Extract the [x, y] coordinate from the center of the cell holding the provided text.  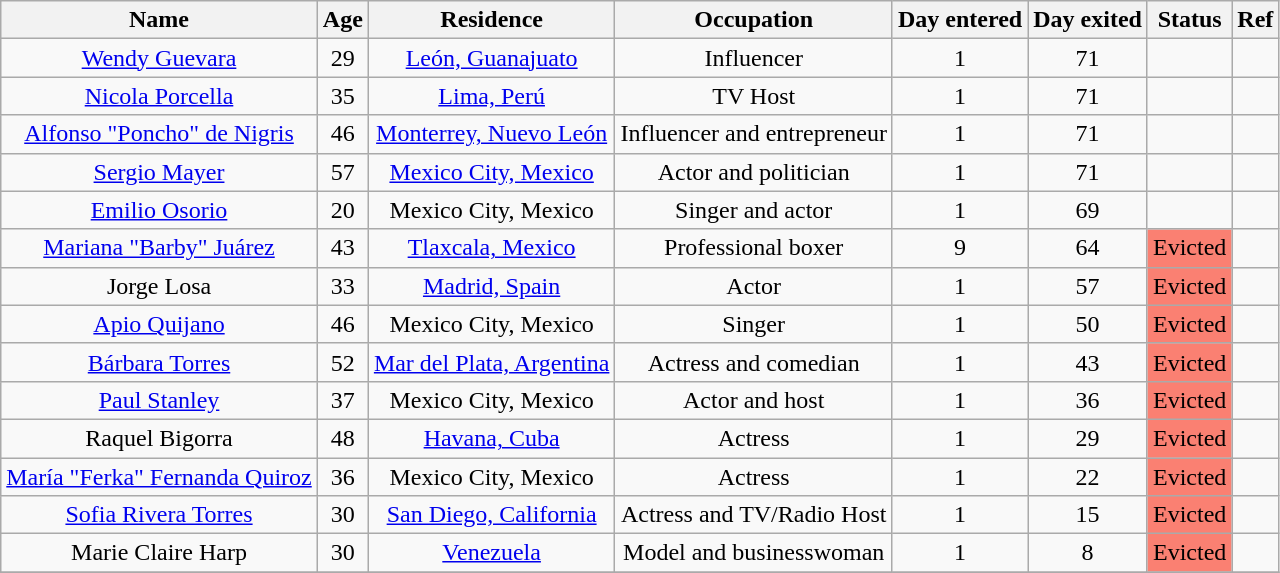
María "Ferka" Fernanda Quiroz [160, 477]
Monterrey, Nuevo León [492, 134]
33 [342, 286]
Havana, Cuba [492, 438]
Status [1189, 20]
Occupation [754, 20]
Mar del Plata, Argentina [492, 362]
Jorge Losa [160, 286]
Venezuela [492, 553]
52 [342, 362]
León, Guanajuato [492, 58]
Emilio Osorio [160, 210]
TV Host [754, 96]
Wendy Guevara [160, 58]
Sergio Mayer [160, 172]
Actress and comedian [754, 362]
Tlaxcala, Mexico [492, 248]
35 [342, 96]
48 [342, 438]
Actor [754, 286]
9 [960, 248]
San Diego, California [492, 515]
Sofia Rivera Torres [160, 515]
37 [342, 400]
Bárbara Torres [160, 362]
50 [1088, 324]
Model and businesswoman [754, 553]
Influencer [754, 58]
Professional boxer [754, 248]
Singer and actor [754, 210]
69 [1088, 210]
Mariana "Barby" Juárez [160, 248]
64 [1088, 248]
Age [342, 20]
22 [1088, 477]
20 [342, 210]
Madrid, Spain [492, 286]
Actor and host [754, 400]
15 [1088, 515]
Influencer and entrepreneur [754, 134]
Ref [1256, 20]
Name [160, 20]
Marie Claire Harp [160, 553]
Raquel Bigorra [160, 438]
Residence [492, 20]
Singer [754, 324]
Day exited [1088, 20]
Paul Stanley [160, 400]
8 [1088, 553]
Lima, Perú [492, 96]
Alfonso "Poncho" de Nigris [160, 134]
Apio Quijano [160, 324]
Nicola Porcella [160, 96]
Actress and TV/Radio Host [754, 515]
Actor and politician [754, 172]
Day entered [960, 20]
